Find where the given text appears and provide that cell's center as (X, Y) coordinate. 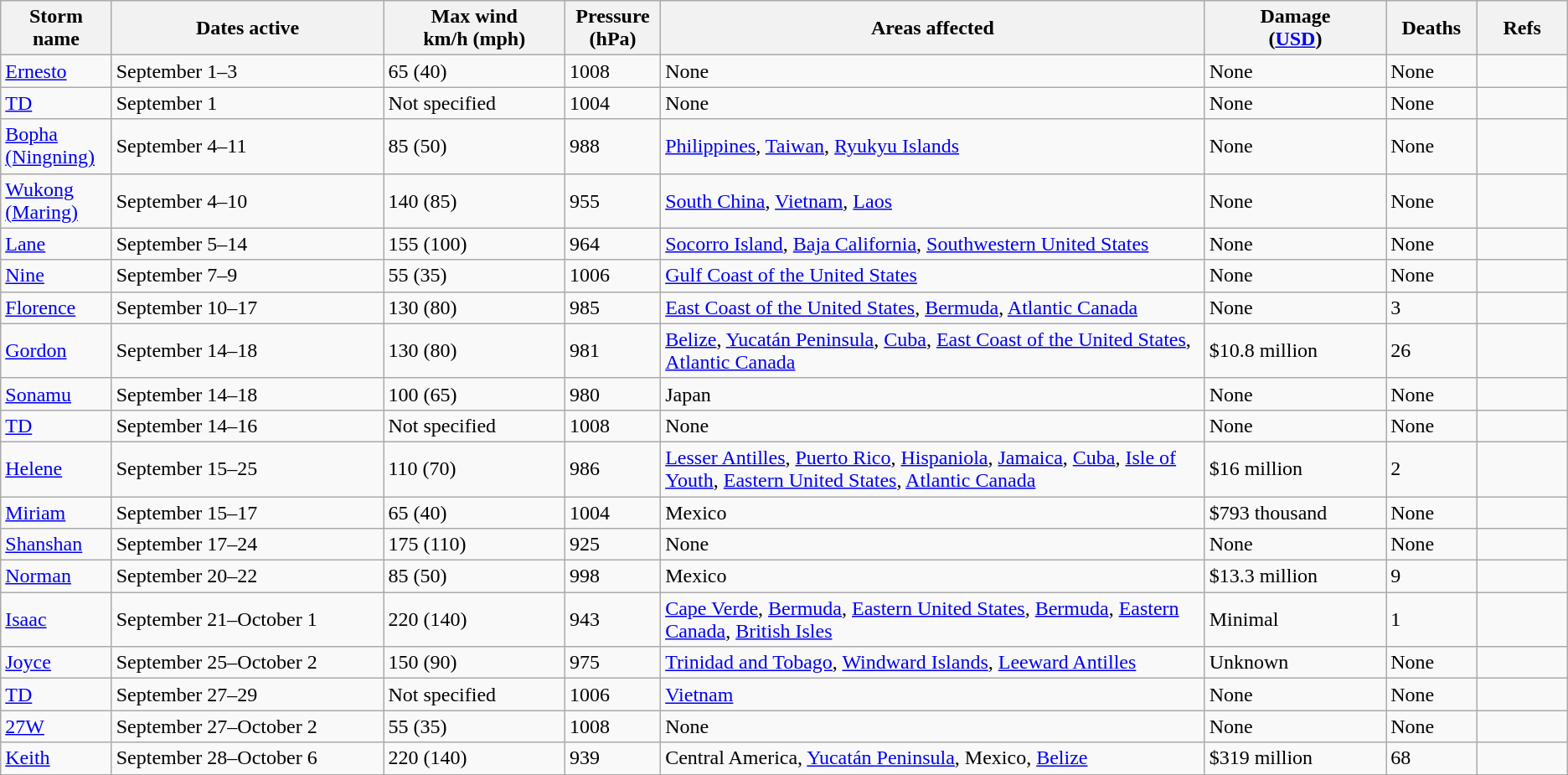
September 15–17 (248, 512)
27W (56, 726)
925 (612, 545)
140 (85) (474, 201)
Central America, Yucatán Peninsula, Mexico, Belize (933, 758)
Refs (1522, 28)
$10.8 million (1295, 350)
East Coast of the United States, Bermuda, Atlantic Canada (933, 307)
$16 million (1295, 469)
Socorro Island, Baja California, Southwestern United States (933, 244)
Nine (56, 276)
3 (1431, 307)
September 5–14 (248, 244)
Shanshan (56, 545)
Gordon (56, 350)
175 (110) (474, 545)
943 (612, 620)
Cape Verde, Bermuda, Eastern United States, Bermuda, Eastern Canada, British Isles (933, 620)
155 (100) (474, 244)
Philippines, Taiwan, Ryukyu Islands (933, 146)
South China, Vietnam, Laos (933, 201)
September 21–October 1 (248, 620)
998 (612, 576)
Lesser Antilles, Puerto Rico, Hispaniola, Jamaica, Cuba, Isle of Youth, Eastern United States, Atlantic Canada (933, 469)
986 (612, 469)
Minimal (1295, 620)
Gulf Coast of the United States (933, 276)
9 (1431, 576)
$319 million (1295, 758)
September 28–October 6 (248, 758)
September 7–9 (248, 276)
Sonamu (56, 394)
100 (65) (474, 394)
150 (90) (474, 663)
Florence (56, 307)
Max windkm/h (mph) (474, 28)
Unknown (1295, 663)
September 10–17 (248, 307)
975 (612, 663)
68 (1431, 758)
Joyce (56, 663)
985 (612, 307)
Bopha (Ningning) (56, 146)
988 (612, 146)
September 27–29 (248, 695)
Japan (933, 394)
Deaths (1431, 28)
Pressure(hPa) (612, 28)
Isaac (56, 620)
1 (1431, 620)
2 (1431, 469)
Wukong (Maring) (56, 201)
980 (612, 394)
110 (70) (474, 469)
September 14–16 (248, 426)
Keith (56, 758)
Damage(USD) (1295, 28)
955 (612, 201)
Lane (56, 244)
Trinidad and Tobago, Windward Islands, Leeward Antilles (933, 663)
Dates active (248, 28)
September 17–24 (248, 545)
September 4–10 (248, 201)
939 (612, 758)
Belize, Yucatán Peninsula, Cuba, East Coast of the United States, Atlantic Canada (933, 350)
September 15–25 (248, 469)
Norman (56, 576)
September 1 (248, 103)
September 20–22 (248, 576)
September 4–11 (248, 146)
September 25–October 2 (248, 663)
Ernesto (56, 71)
September 1–3 (248, 71)
Storm name (56, 28)
964 (612, 244)
Vietnam (933, 695)
September 27–October 2 (248, 726)
$793 thousand (1295, 512)
$13.3 million (1295, 576)
Areas affected (933, 28)
Miriam (56, 512)
Helene (56, 469)
981 (612, 350)
26 (1431, 350)
